Return [X, Y] of the center of cell containing provided text 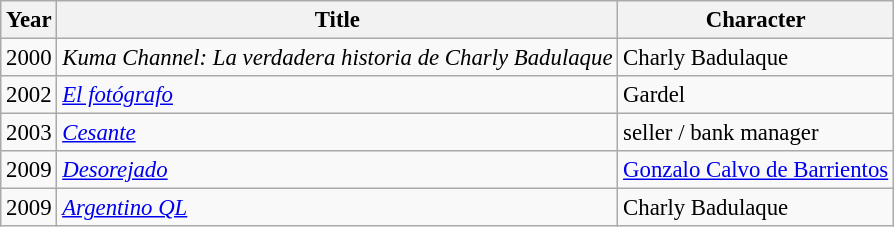
Gardel [756, 95]
El fotógrafo [338, 95]
Character [756, 20]
Cesante [338, 133]
2003 [29, 133]
Kuma Channel: La verdadera historia de Charly Badulaque [338, 58]
Desorejado [338, 170]
Title [338, 20]
2000 [29, 58]
2002 [29, 95]
Gonzalo Calvo de Barrientos [756, 170]
seller / bank manager [756, 133]
Year [29, 20]
Argentino QL [338, 208]
